Return (x, y) of the center of cell containing provided text 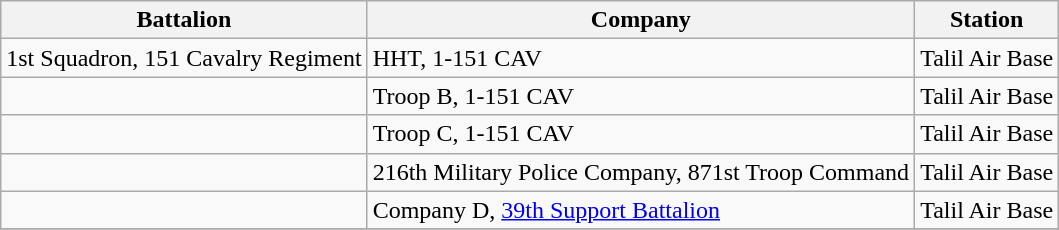
1st Squadron, 151 Cavalry Regiment (184, 58)
Battalion (184, 20)
Troop B, 1-151 CAV (641, 96)
216th Military Police Company, 871st Troop Command (641, 172)
Company D, 39th Support Battalion (641, 210)
HHT, 1-151 CAV (641, 58)
Station (987, 20)
Company (641, 20)
Troop C, 1-151 CAV (641, 134)
